Output the [X, Y] coordinate of the center of the cell containing the given text.  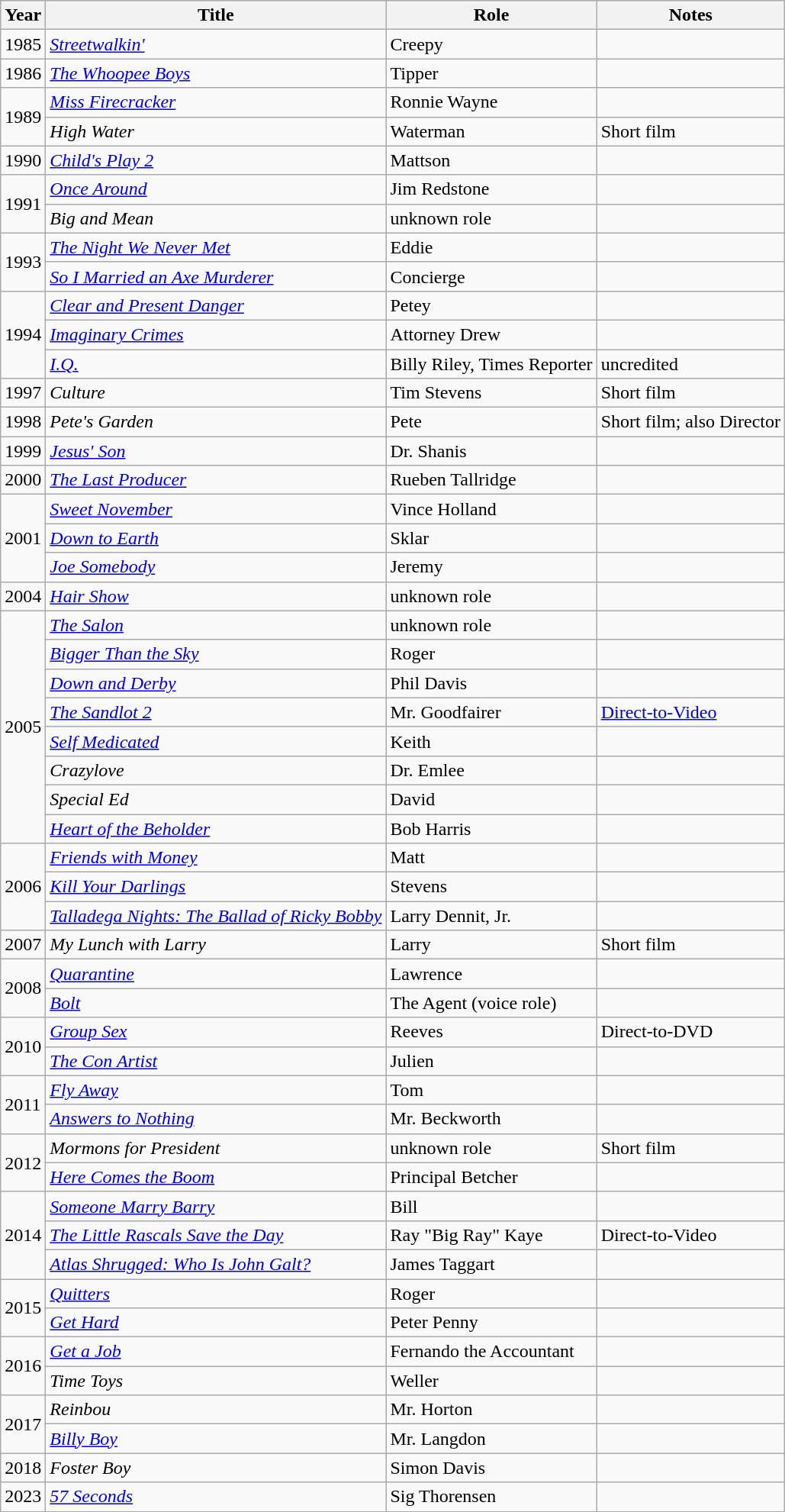
Mattson [491, 160]
Quitters [216, 1294]
Mr. Horton [491, 1410]
Get a Job [216, 1352]
1990 [23, 160]
Rueben Tallridge [491, 480]
Dr. Shanis [491, 451]
Larry Dennit, Jr. [491, 916]
Get Hard [216, 1323]
Clear and Present Danger [216, 305]
Pete [491, 422]
Billy Boy [216, 1439]
Principal Betcher [491, 1177]
Keith [491, 741]
Attorney Drew [491, 334]
1991 [23, 204]
2008 [23, 988]
Petey [491, 305]
The Last Producer [216, 480]
1985 [23, 44]
The Agent (voice role) [491, 1003]
Bob Harris [491, 828]
Lawrence [491, 974]
High Water [216, 131]
2004 [23, 596]
My Lunch with Larry [216, 945]
Heart of the Beholder [216, 828]
Imaginary Crimes [216, 334]
2000 [23, 480]
Fly Away [216, 1090]
Special Ed [216, 799]
Tim Stevens [491, 393]
Time Toys [216, 1381]
Ronnie Wayne [491, 102]
Jeremy [491, 567]
Fernando the Accountant [491, 1352]
Joe Somebody [216, 567]
2011 [23, 1104]
Year [23, 15]
Eddie [491, 247]
The Little Rascals Save the Day [216, 1235]
Down to Earth [216, 538]
1999 [23, 451]
Self Medicated [216, 741]
Friends with Money [216, 858]
2015 [23, 1308]
Someone Marry Barry [216, 1206]
Stevens [491, 887]
1998 [23, 422]
Mr. Goodfairer [491, 712]
Simon Davis [491, 1468]
Vince Holland [491, 509]
Foster Boy [216, 1468]
Mr. Beckworth [491, 1119]
Atlas Shrugged: Who Is John Galt? [216, 1264]
Sig Thorensen [491, 1497]
2007 [23, 945]
2017 [23, 1424]
Matt [491, 858]
Mr. Langdon [491, 1439]
Once Around [216, 189]
1994 [23, 334]
Role [491, 15]
Big and Mean [216, 218]
The Whoopee Boys [216, 73]
Bill [491, 1206]
Waterman [491, 131]
Culture [216, 393]
2018 [23, 1468]
Pete's Garden [216, 422]
Bolt [216, 1003]
Phil Davis [491, 683]
1997 [23, 393]
Jim Redstone [491, 189]
uncredited [690, 364]
2006 [23, 887]
Mormons for President [216, 1148]
Talladega Nights: The Ballad of Ricky Bobby [216, 916]
The Con Artist [216, 1061]
1989 [23, 117]
Kill Your Darlings [216, 887]
The Sandlot 2 [216, 712]
2001 [23, 538]
Title [216, 15]
Jesus' Son [216, 451]
Notes [690, 15]
57 Seconds [216, 1497]
2023 [23, 1497]
The Salon [216, 625]
James Taggart [491, 1264]
Ray "Big Ray" Kaye [491, 1235]
Sklar [491, 538]
Weller [491, 1381]
Hair Show [216, 596]
Short film; also Director [690, 422]
Creepy [491, 44]
So I Married an Axe Murderer [216, 276]
I.Q. [216, 364]
Reinbou [216, 1410]
Here Comes the Boom [216, 1177]
1986 [23, 73]
Group Sex [216, 1032]
Peter Penny [491, 1323]
Dr. Emlee [491, 770]
Concierge [491, 276]
2014 [23, 1235]
Bigger Than the Sky [216, 654]
David [491, 799]
Down and Derby [216, 683]
Quarantine [216, 974]
Sweet November [216, 509]
The Night We Never Met [216, 247]
2010 [23, 1046]
Larry [491, 945]
2012 [23, 1162]
Direct-to-DVD [690, 1032]
Child's Play 2 [216, 160]
2005 [23, 727]
Tipper [491, 73]
2016 [23, 1366]
Streetwalkin' [216, 44]
Reeves [491, 1032]
1993 [23, 262]
Julien [491, 1061]
Crazylove [216, 770]
Tom [491, 1090]
Billy Riley, Times Reporter [491, 364]
Answers to Nothing [216, 1119]
Miss Firecracker [216, 102]
